Detect which cell encompasses the target text, then output its [x, y] center coordinate. 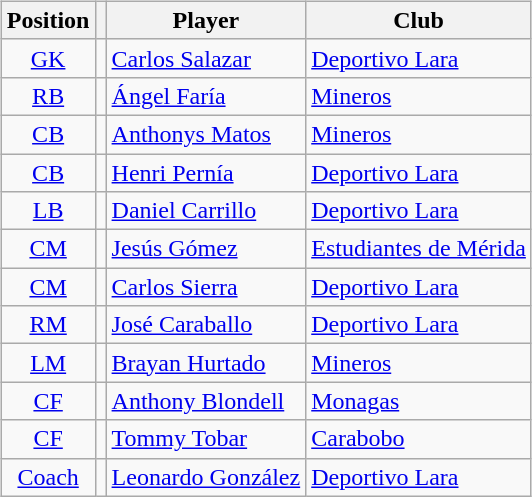
Leonardo González [206, 477]
Henri Pernía [206, 173]
Daniel Carrillo [206, 211]
Brayan Hurtado [206, 363]
GK [48, 58]
LB [48, 211]
Anthonys Matos [206, 134]
Club [419, 20]
Player [206, 20]
Jesús Gómez [206, 249]
Tommy Tobar [206, 439]
Carabobo [419, 439]
Carlos Salazar [206, 58]
Carlos Sierra [206, 287]
RM [48, 325]
Coach [48, 477]
José Caraballo [206, 325]
Ángel Faría [206, 96]
Anthony Blondell [206, 401]
Estudiantes de Mérida [419, 249]
RB [48, 96]
Position [48, 20]
Monagas [419, 401]
LM [48, 363]
